Find where the given text appears and provide that cell's center as [x, y] coordinate. 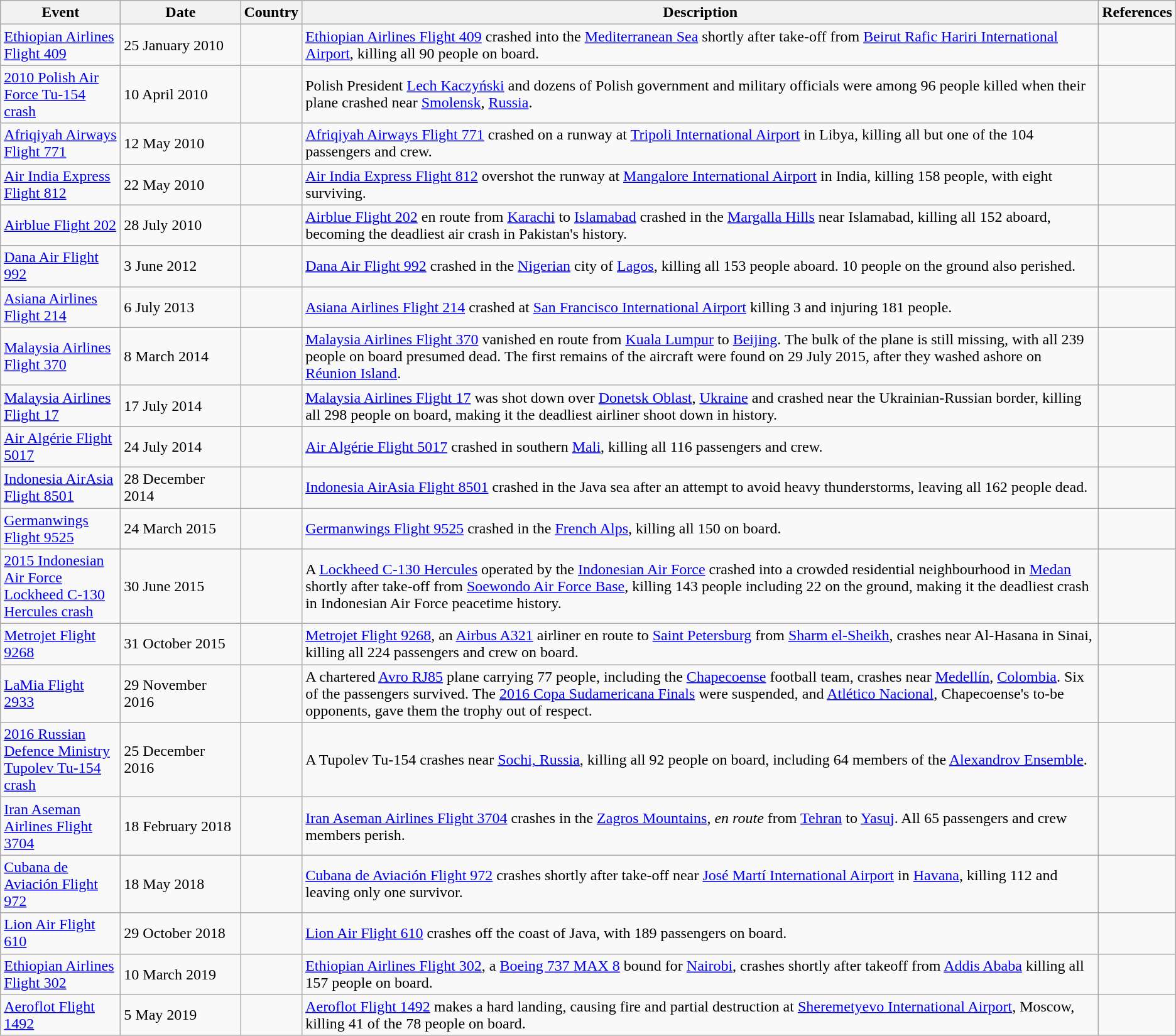
Afriqiyah Airways Flight 771 [60, 143]
22 May 2010 [181, 185]
Ethiopian Airlines Flight 409 [60, 45]
Air India Express Flight 812 overshot the runway at Mangalore International Airport in India, killing 158 people, with eight surviving. [700, 185]
Ethiopian Airlines Flight 302, a Boeing 737 MAX 8 bound for Nairobi, crashes shortly after takeoff from Addis Ababa killing all 157 people on board. [700, 974]
25 January 2010 [181, 45]
Event [60, 13]
Air Algérie Flight 5017 crashed in southern Mali, killing all 116 passengers and crew. [700, 446]
Metrojet Flight 9268 [60, 645]
Germanwings Flight 9525 crashed in the French Alps, killing all 150 on board. [700, 528]
Germanwings Flight 9525 [60, 528]
Lion Air Flight 610 crashes off the coast of Java, with 189 passengers on board. [700, 934]
Iran Aseman Airlines Flight 3704 crashes in the Zagros Mountains, en route from Tehran to Yasuj. All 65 passengers and crew members perish. [700, 826]
Ethiopian Airlines Flight 302 [60, 974]
Malaysia Airlines Flight 370 [60, 356]
Description [700, 13]
Dana Air Flight 992 [60, 266]
Date [181, 13]
Air India Express Flight 812 [60, 185]
Asiana Airlines Flight 214 crashed at San Francisco International Airport killing 3 and injuring 181 people. [700, 307]
28 December 2014 [181, 488]
6 July 2013 [181, 307]
Lion Air Flight 610 [60, 934]
Iran Aseman Airlines Flight 3704 [60, 826]
29 October 2018 [181, 934]
Asiana Airlines Flight 214 [60, 307]
25 December 2016 [181, 760]
18 February 2018 [181, 826]
12 May 2010 [181, 143]
2010 Polish Air Force Tu-154 crash [60, 94]
Airblue Flight 202 [60, 225]
24 March 2015 [181, 528]
24 July 2014 [181, 446]
17 July 2014 [181, 406]
References [1137, 13]
10 April 2010 [181, 94]
5 May 2019 [181, 1015]
Aeroflot Flight 1492 [60, 1015]
Indonesia AirAsia Flight 8501 crashed in the Java sea after an attempt to avoid heavy thunderstorms, leaving all 162 people dead. [700, 488]
10 March 2019 [181, 974]
Air Algérie Flight 5017 [60, 446]
8 March 2014 [181, 356]
2016 Russian Defence Ministry Tupolev Tu-154 crash [60, 760]
Indonesia AirAsia Flight 8501 [60, 488]
Cubana de Aviación Flight 972 [60, 884]
Malaysia Airlines Flight 17 [60, 406]
3 June 2012 [181, 266]
30 June 2015 [181, 587]
Country [271, 13]
2015 Indonesian Air Force Lockheed C-130 Hercules crash [60, 587]
Afriqiyah Airways Flight 771 crashed on a runway at Tripoli International Airport in Libya, killing all but one of the 104 passengers and crew. [700, 143]
A Tupolev Tu-154 crashes near Sochi, Russia, killing all 92 people on board, including 64 members of the Alexandrov Ensemble. [700, 760]
31 October 2015 [181, 645]
28 July 2010 [181, 225]
Dana Air Flight 992 crashed in the Nigerian city of Lagos, killing all 153 people aboard. 10 people on the ground also perished. [700, 266]
29 November 2016 [181, 694]
18 May 2018 [181, 884]
LaMia Flight 2933 [60, 694]
